Provide the (X, Y) coordinate of the cell's center where the given text is located.  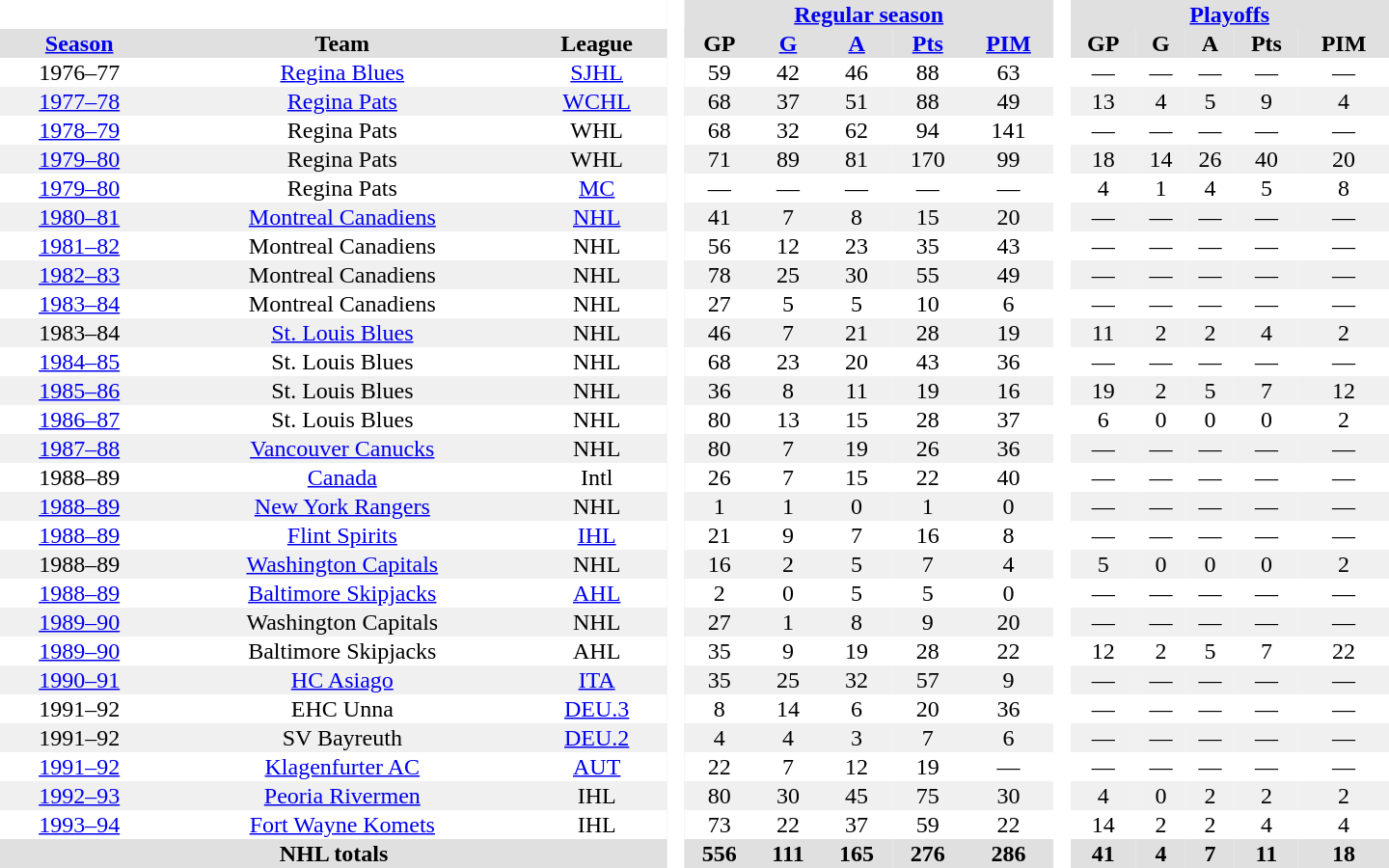
Vancouver Canucks (341, 448)
556 (720, 854)
1986–87 (79, 420)
1987–88 (79, 448)
ITA (596, 680)
111 (789, 854)
Canada (341, 477)
10 (928, 304)
SJHL (596, 72)
MC (596, 188)
56 (720, 246)
League (596, 43)
EHC Unna (341, 709)
Flint Spirits (341, 535)
1982–83 (79, 275)
SV Bayreuth (341, 738)
1980–81 (79, 217)
1993–94 (79, 825)
57 (928, 680)
42 (789, 72)
165 (857, 854)
1976–77 (79, 72)
Fort Wayne Komets (341, 825)
DEU.2 (596, 738)
HC Asiago (341, 680)
63 (1009, 72)
1984–85 (79, 362)
Peoria Rivermen (341, 796)
141 (1009, 130)
1992–93 (79, 796)
Season (79, 43)
55 (928, 275)
71 (720, 159)
3 (857, 738)
1981–82 (79, 246)
1977–78 (79, 101)
1978–79 (79, 130)
1985–86 (79, 391)
89 (789, 159)
1990–91 (79, 680)
Regina Blues (341, 72)
NHL totals (334, 854)
Intl (596, 477)
DEU.3 (596, 709)
51 (857, 101)
75 (928, 796)
81 (857, 159)
170 (928, 159)
Team (341, 43)
78 (720, 275)
Playoffs (1229, 14)
94 (928, 130)
45 (857, 796)
Regular season (868, 14)
276 (928, 854)
WCHL (596, 101)
286 (1009, 854)
Klagenfurter AC (341, 767)
New York Rangers (341, 506)
73 (720, 825)
62 (857, 130)
AUT (596, 767)
99 (1009, 159)
